From the cell containing the given text, extract its center point as [x, y] coordinate. 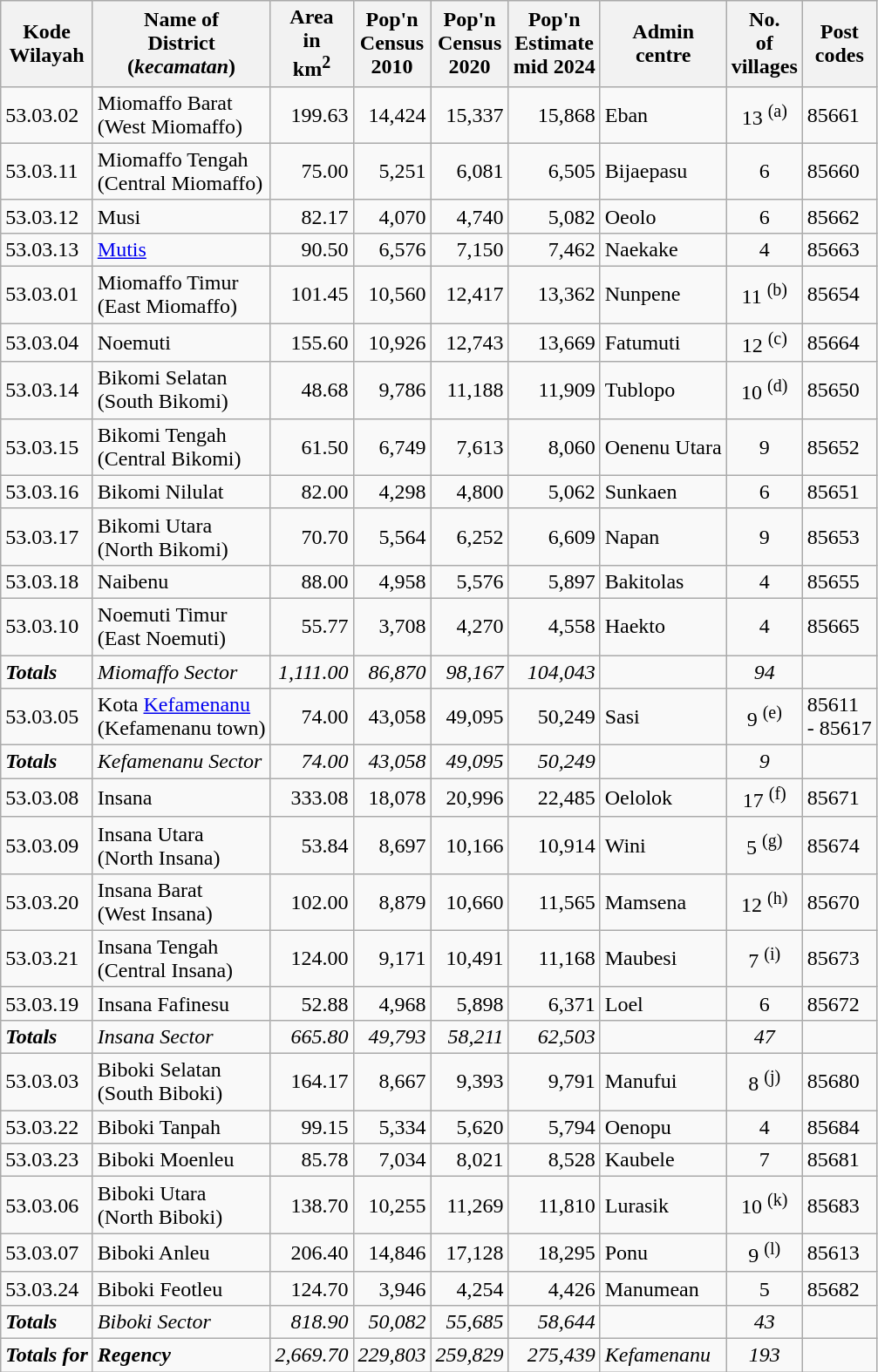
8,697 [392, 846]
85654 [839, 295]
99.15 [312, 1127]
6,505 [555, 171]
85653 [839, 537]
Oeolo [663, 216]
Sasi [663, 717]
53.03.07 [47, 1253]
5,620 [469, 1127]
8,879 [392, 901]
53.03.14 [47, 391]
12,417 [469, 295]
Insana Fafinesu [181, 1003]
17 (f) [764, 798]
5,897 [555, 581]
Name ofDistrict(kecamatan) [181, 44]
10,660 [469, 901]
85670 [839, 901]
11 (b) [764, 295]
8,528 [555, 1160]
Pop'nCensus2010 [392, 44]
Insana Sector [181, 1037]
4,968 [392, 1003]
5,898 [469, 1003]
3,946 [392, 1288]
Bikomi Nilulat [181, 492]
11,168 [555, 959]
Manufui [663, 1083]
Ponu [663, 1253]
53.84 [312, 846]
53.03.05 [47, 717]
Totals for [47, 1355]
229,803 [392, 1355]
Bikomi Tengah (Central Bikomi) [181, 446]
85673 [839, 959]
85683 [839, 1205]
43 [764, 1321]
Napan [663, 537]
Kota Kefamenanu (Kefamenanu town) [181, 717]
85660 [839, 171]
206.40 [312, 1253]
Biboki Sector [181, 1321]
17,128 [469, 1253]
4,298 [392, 492]
53.03.13 [47, 249]
48.68 [312, 391]
11,909 [555, 391]
10,560 [392, 295]
Bikomi Selatan (South Bikomi) [181, 391]
124.70 [312, 1288]
Kefamenanu [663, 1355]
7,150 [469, 249]
5 [764, 1288]
3,708 [392, 626]
85652 [839, 446]
Oelolok [663, 798]
6,576 [392, 249]
53.03.21 [47, 959]
10,255 [392, 1205]
5,062 [555, 492]
5,082 [555, 216]
85.78 [312, 1160]
333.08 [312, 798]
14,424 [392, 115]
53.03.09 [47, 846]
53.03.04 [47, 343]
193 [764, 1355]
6,081 [469, 171]
85674 [839, 846]
4,426 [555, 1288]
85650 [839, 391]
82.00 [312, 492]
98,167 [469, 672]
10 (d) [764, 391]
102.00 [312, 901]
53.03.16 [47, 492]
Musi [181, 216]
9,393 [469, 1083]
53.03.03 [47, 1083]
Insana Utara (North Insana) [181, 846]
101.45 [312, 295]
50,082 [392, 1321]
Oenenu Utara [663, 446]
164.17 [312, 1083]
Noemuti Timur (East Noemuti) [181, 626]
Kefamenanu Sector [181, 762]
Manumean [663, 1288]
53.03.23 [47, 1160]
Postcodes [839, 44]
47 [764, 1037]
18,295 [555, 1253]
Maubesi [663, 959]
6,252 [469, 537]
6,609 [555, 537]
Area in km2 [312, 44]
Lurasik [663, 1205]
Eban [663, 115]
75.00 [312, 171]
13,669 [555, 343]
4,558 [555, 626]
9,171 [392, 959]
Miomaffo Sector [181, 672]
85665 [839, 626]
5 (g) [764, 846]
Sunkaen [663, 492]
9 (l) [764, 1253]
Tublopo [663, 391]
53.03.22 [47, 1127]
10,926 [392, 343]
7,613 [469, 446]
2,669.70 [312, 1355]
85655 [839, 581]
5,576 [469, 581]
53.03.02 [47, 115]
7,034 [392, 1160]
53.03.20 [47, 901]
8,667 [392, 1083]
Loel [663, 1003]
8,060 [555, 446]
10 (k) [764, 1205]
Nunpene [663, 295]
Bakitolas [663, 581]
Naekake [663, 249]
665.80 [312, 1037]
7,462 [555, 249]
Miomaffo Tengah (Central Miomaffo) [181, 171]
20,996 [469, 798]
4,958 [392, 581]
9,786 [392, 391]
Biboki Anleu [181, 1253]
85651 [839, 492]
53.03.12 [47, 216]
61.50 [312, 446]
85611- 85617 [839, 717]
6,749 [392, 446]
4,800 [469, 492]
85664 [839, 343]
53.03.15 [47, 446]
12,743 [469, 343]
Haekto [663, 626]
7 (i) [764, 959]
52.88 [312, 1003]
85663 [839, 249]
Insana Tengah (Central Insana) [181, 959]
Noemuti [181, 343]
62,503 [555, 1037]
53.03.18 [47, 581]
4,740 [469, 216]
55,685 [469, 1321]
4,254 [469, 1288]
4,270 [469, 626]
85662 [839, 216]
Miomaffo Timur (East Miomaffo) [181, 295]
Mamsena [663, 901]
53.03.10 [47, 626]
58,211 [469, 1037]
Pop'nEstimatemid 2024 [555, 44]
9,791 [555, 1083]
49,793 [392, 1037]
Mutis [181, 249]
86,870 [392, 672]
10,491 [469, 959]
10,914 [555, 846]
85613 [839, 1253]
Miomaffo Barat (West Miomaffo) [181, 115]
55.77 [312, 626]
85671 [839, 798]
53.03.01 [47, 295]
11,188 [469, 391]
53.03.17 [47, 537]
155.60 [312, 343]
85681 [839, 1160]
Regency [181, 1355]
Pop'nCensus2020 [469, 44]
85682 [839, 1288]
11,269 [469, 1205]
275,439 [555, 1355]
Kode Wilayah [47, 44]
Admin centre [663, 44]
138.70 [312, 1205]
53.03.08 [47, 798]
10,166 [469, 846]
199.63 [312, 115]
58,644 [555, 1321]
Insana [181, 798]
12 (h) [764, 901]
82.17 [312, 216]
Bikomi Utara (North Bikomi) [181, 537]
Wini [663, 846]
5,564 [392, 537]
Oenopu [663, 1127]
Biboki Selatan (South Biboki) [181, 1083]
7 [764, 1160]
53.03.11 [47, 171]
No.of villages [764, 44]
Biboki Feotleu [181, 1288]
Biboki Utara (North Biboki) [181, 1205]
9 (e) [764, 717]
15,337 [469, 115]
104,043 [555, 672]
Insana Barat (West Insana) [181, 901]
13 (a) [764, 115]
70.70 [312, 537]
8 (j) [764, 1083]
4,070 [392, 216]
53.03.24 [47, 1288]
11,565 [555, 901]
85680 [839, 1083]
124.00 [312, 959]
8,021 [469, 1160]
1,111.00 [312, 672]
88.00 [312, 581]
85684 [839, 1127]
12 (c) [764, 343]
11,810 [555, 1205]
5,334 [392, 1127]
5,794 [555, 1127]
6,371 [555, 1003]
13,362 [555, 295]
53.03.19 [47, 1003]
Kaubele [663, 1160]
53.03.06 [47, 1205]
Biboki Moenleu [181, 1160]
18,078 [392, 798]
Naibenu [181, 581]
85661 [839, 115]
Bijaepasu [663, 171]
94 [764, 672]
85672 [839, 1003]
818.90 [312, 1321]
Fatumuti [663, 343]
5,251 [392, 171]
259,829 [469, 1355]
22,485 [555, 798]
14,846 [392, 1253]
Biboki Tanpah [181, 1127]
15,868 [555, 115]
90.50 [312, 249]
